Capture the cell that displays the provided text and extract its [X, Y] central coordinate. 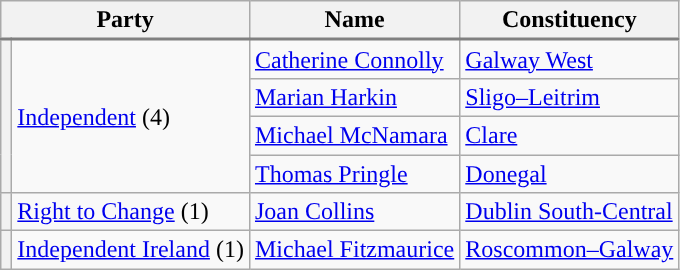
Right to Change (1) [131, 212]
Independent Ireland (1) [131, 250]
Independent (4) [131, 116]
Catherine Connolly [354, 60]
Donegal [570, 173]
Michael Fitzmaurice [354, 250]
Galway West [570, 60]
Name [354, 20]
Dublin South-Central [570, 212]
Sligo–Leitrim [570, 97]
Michael McNamara [354, 135]
Marian Harkin [354, 97]
Thomas Pringle [354, 173]
Party [126, 20]
Roscommon–Galway [570, 250]
Joan Collins [354, 212]
Constituency [570, 20]
Clare [570, 135]
